From the cell containing the given text, extract its center point as (X, Y) coordinate. 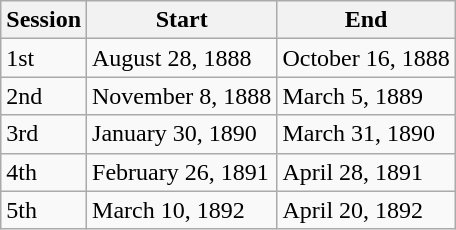
4th (44, 172)
January 30, 1890 (182, 134)
October 16, 1888 (366, 58)
November 8, 1888 (182, 96)
2nd (44, 96)
Start (182, 20)
3rd (44, 134)
Session (44, 20)
August 28, 1888 (182, 58)
1st (44, 58)
March 5, 1889 (366, 96)
April 20, 1892 (366, 210)
February 26, 1891 (182, 172)
March 10, 1892 (182, 210)
End (366, 20)
March 31, 1890 (366, 134)
April 28, 1891 (366, 172)
5th (44, 210)
